Find where the given text appears and provide that cell's center as (x, y) coordinate. 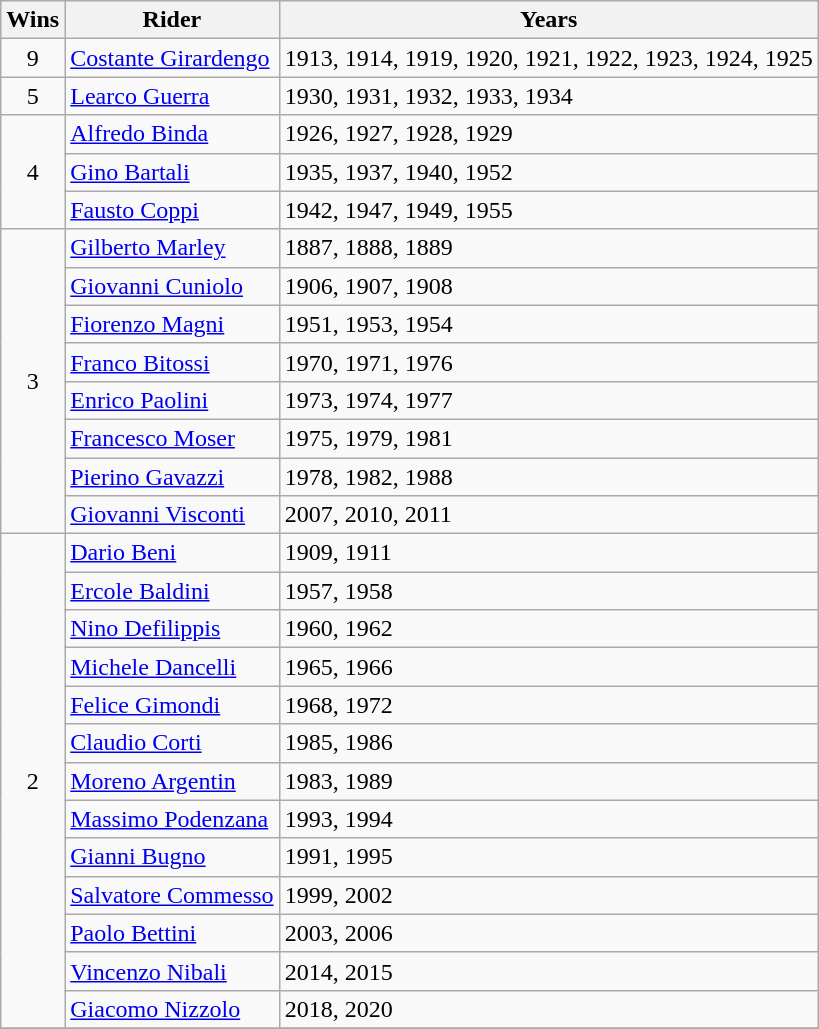
1991, 1995 (548, 857)
1999, 2002 (548, 895)
1930, 1931, 1932, 1933, 1934 (548, 96)
Nino Defilippis (172, 629)
1968, 1972 (548, 705)
1913, 1914, 1919, 1920, 1921, 1922, 1923, 1924, 1925 (548, 58)
9 (33, 58)
2007, 2010, 2011 (548, 515)
Salvatore Commesso (172, 895)
1935, 1937, 1940, 1952 (548, 172)
Franco Bitossi (172, 362)
1906, 1907, 1908 (548, 286)
1975, 1979, 1981 (548, 438)
1993, 1994 (548, 819)
Enrico Paolini (172, 400)
1970, 1971, 1976 (548, 362)
1951, 1953, 1954 (548, 324)
Wins (33, 20)
Paolo Bettini (172, 933)
1887, 1888, 1889 (548, 248)
Alfredo Binda (172, 134)
2 (33, 782)
2018, 2020 (548, 1009)
Dario Beni (172, 553)
Fausto Coppi (172, 210)
Gianni Bugno (172, 857)
3 (33, 381)
Michele Dancelli (172, 667)
Claudio Corti (172, 743)
Rider (172, 20)
2003, 2006 (548, 933)
Giovanni Visconti (172, 515)
1978, 1982, 1988 (548, 477)
Moreno Argentin (172, 781)
Francesco Moser (172, 438)
Vincenzo Nibali (172, 971)
2014, 2015 (548, 971)
1909, 1911 (548, 553)
Costante Girardengo (172, 58)
Ercole Baldini (172, 591)
4 (33, 172)
1957, 1958 (548, 591)
1965, 1966 (548, 667)
Learco Guerra (172, 96)
Years (548, 20)
Giovanni Cuniolo (172, 286)
Fiorenzo Magni (172, 324)
1973, 1974, 1977 (548, 400)
1985, 1986 (548, 743)
Felice Gimondi (172, 705)
1983, 1989 (548, 781)
Massimo Podenzana (172, 819)
1926, 1927, 1928, 1929 (548, 134)
Gilberto Marley (172, 248)
Giacomo Nizzolo (172, 1009)
5 (33, 96)
1960, 1962 (548, 629)
Pierino Gavazzi (172, 477)
1942, 1947, 1949, 1955 (548, 210)
Gino Bartali (172, 172)
